Capture the cell that displays the provided text and extract its [x, y] central coordinate. 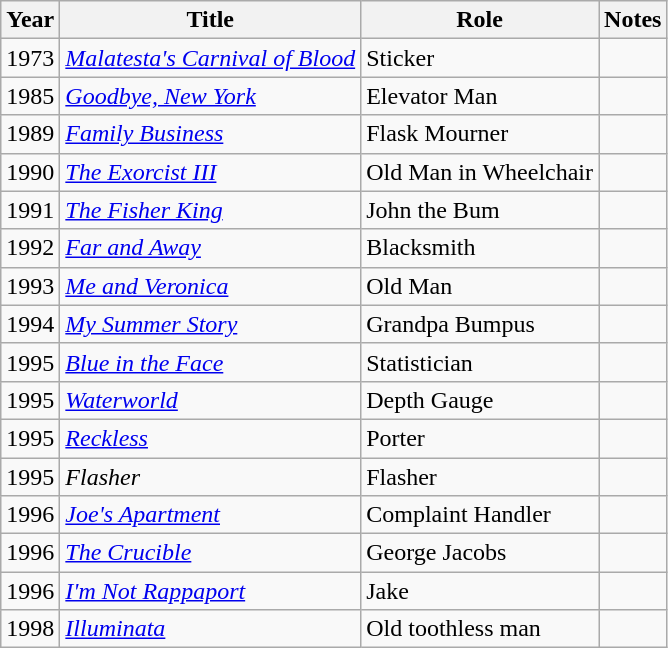
Role [480, 20]
1985 [30, 96]
The Crucible [210, 553]
Family Business [210, 134]
The Fisher King [210, 210]
George Jacobs [480, 553]
Me and Veronica [210, 286]
1992 [30, 248]
Elevator Man [480, 96]
1991 [30, 210]
Old Man in Wheelchair [480, 172]
John the Bum [480, 210]
Complaint Handler [480, 515]
Waterworld [210, 400]
Jake [480, 591]
1993 [30, 286]
The Exorcist III [210, 172]
Flask Mourner [480, 134]
Old toothless man [480, 629]
1998 [30, 629]
Blacksmith [480, 248]
I'm Not Rappaport [210, 591]
Year [30, 20]
Statistician [480, 362]
Blue in the Face [210, 362]
My Summer Story [210, 324]
Illuminata [210, 629]
Title [210, 20]
Sticker [480, 58]
Reckless [210, 438]
Depth Gauge [480, 400]
Goodbye, New York [210, 96]
Notes [633, 20]
Joe's Apartment [210, 515]
1973 [30, 58]
Old Man [480, 286]
Grandpa Bumpus [480, 324]
Porter [480, 438]
1989 [30, 134]
Far and Away [210, 248]
Malatesta's Carnival of Blood [210, 58]
1994 [30, 324]
1990 [30, 172]
